Output the [x, y] coordinate of the center of the cell containing the given text.  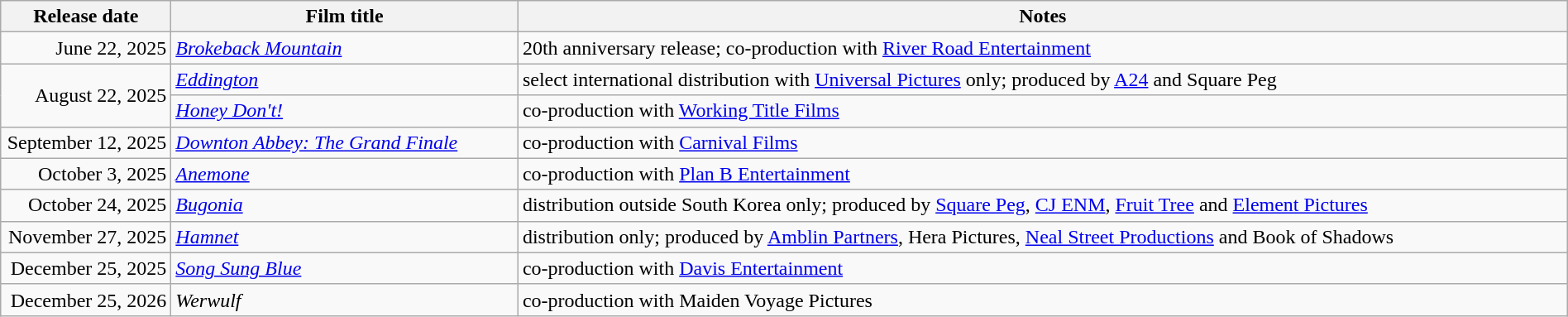
June 22, 2025 [86, 48]
Brokeback Mountain [345, 48]
Song Sung Blue [345, 268]
December 25, 2025 [86, 268]
Honey Don't! [345, 111]
co-production with Working Title Films [1042, 111]
20th anniversary release; co-production with River Road Entertainment [1042, 48]
Bugonia [345, 205]
September 12, 2025 [86, 142]
select international distribution with Universal Pictures only; produced by A24 and Square Peg [1042, 79]
Anemone [345, 174]
co-production with Carnival Films [1042, 142]
Release date [86, 17]
Film title [345, 17]
August 22, 2025 [86, 95]
October 24, 2025 [86, 205]
Werwulf [345, 300]
distribution outside South Korea only; produced by Square Peg, CJ ENM, Fruit Tree and Element Pictures [1042, 205]
Notes [1042, 17]
distribution only; produced by Amblin Partners, Hera Pictures, Neal Street Productions and Book of Shadows [1042, 237]
December 25, 2026 [86, 300]
November 27, 2025 [86, 237]
co-production with Plan B Entertainment [1042, 174]
Downton Abbey: The Grand Finale [345, 142]
co-production with Maiden Voyage Pictures [1042, 300]
October 3, 2025 [86, 174]
co-production with Davis Entertainment [1042, 268]
Hamnet [345, 237]
Eddington [345, 79]
